Return (X, Y) of the center of cell containing provided text 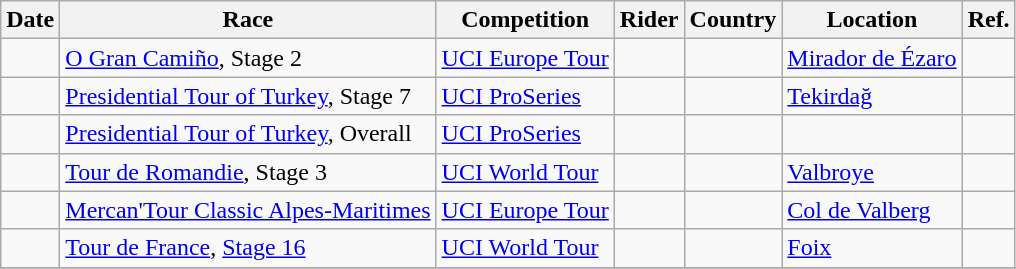
Competition (525, 20)
Location (872, 20)
Mercan'Tour Classic Alpes-Maritimes (248, 210)
Rider (649, 20)
Tekirdağ (872, 96)
Date (30, 20)
Tour de Romandie, Stage 3 (248, 172)
Ref. (988, 20)
Col de Valberg (872, 210)
Tour de France, Stage 16 (248, 248)
Presidential Tour of Turkey, Overall (248, 134)
Valbroye (872, 172)
O Gran Camiño, Stage 2 (248, 58)
Foix (872, 248)
Mirador de Ézaro (872, 58)
Race (248, 20)
Presidential Tour of Turkey, Stage 7 (248, 96)
Country (733, 20)
